For the text-containing cell, return its midpoint in [x, y] coordinate format. 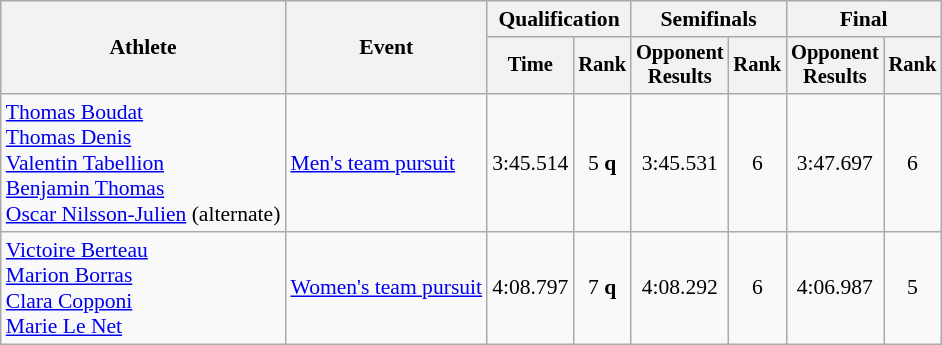
Time [530, 66]
Event [386, 48]
Final [864, 19]
7 q [602, 288]
3:45.531 [680, 163]
Semifinals [708, 19]
Qualification [559, 19]
4:06.987 [834, 288]
4:08.292 [680, 288]
Victoire BerteauMarion BorrasClara CopponiMarie Le Net [144, 288]
3:47.697 [834, 163]
3:45.514 [530, 163]
5 [913, 288]
4:08.797 [530, 288]
Women's team pursuit [386, 288]
5 q [602, 163]
Thomas BoudatThomas DenisValentin TabellionBenjamin ThomasOscar Nilsson-Julien (alternate) [144, 163]
Athlete [144, 48]
Men's team pursuit [386, 163]
